Scan for the cell matching the given text and deliver its [x, y] coordinate at center. 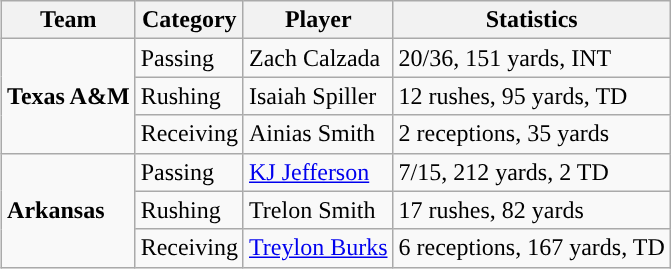
Zach Calzada [318, 58]
Texas A&M [69, 96]
Arkansas [69, 210]
Category [189, 20]
12 rushes, 95 yards, TD [532, 96]
6 receptions, 167 yards, TD [532, 248]
20/36, 151 yards, INT [532, 58]
Statistics [532, 20]
Isaiah Spiller [318, 96]
Treylon Burks [318, 248]
2 receptions, 35 yards [532, 134]
Ainias Smith [318, 134]
KJ Jefferson [318, 172]
7/15, 212 yards, 2 TD [532, 172]
Trelon Smith [318, 210]
Player [318, 20]
17 rushes, 82 yards [532, 210]
Team [69, 20]
